Return (x, y) of the center of cell containing provided text 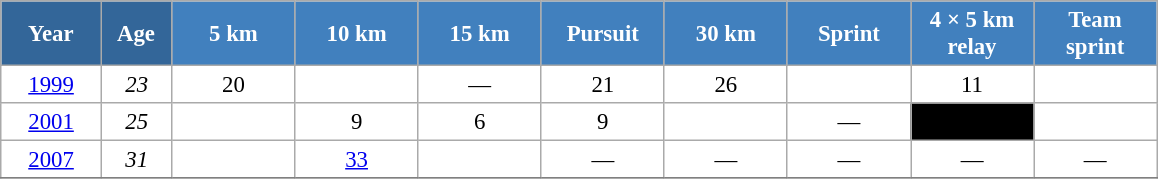
Age (136, 34)
31 (136, 160)
11 (972, 85)
Team sprint (1096, 34)
Year (52, 34)
33 (356, 160)
4 × 5 km relay (972, 34)
30 km (726, 34)
2007 (52, 160)
21 (602, 85)
2001 (52, 122)
1999 (52, 85)
25 (136, 122)
Sprint (848, 34)
Pursuit (602, 34)
20 (234, 85)
10 km (356, 34)
15 km (480, 34)
26 (726, 85)
5 km (234, 34)
23 (136, 85)
6 (480, 122)
